Return the [X, Y] coordinate for the center point of the cell that contains the specified text.  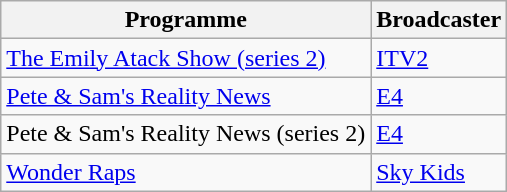
Pete & Sam's Reality News (series 2) [186, 134]
Wonder Raps [186, 172]
The Emily Atack Show (series 2) [186, 58]
Pete & Sam's Reality News [186, 96]
Programme [186, 20]
Sky Kids [439, 172]
Broadcaster [439, 20]
ITV2 [439, 58]
